From the cell containing the given text, extract its center point as [X, Y] coordinate. 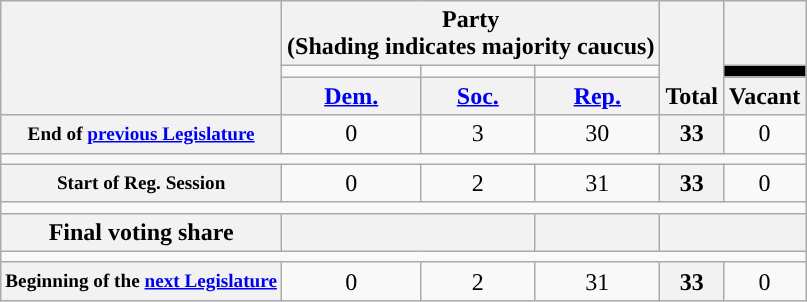
End of previous Legislature [142, 134]
Soc. [478, 96]
Beginning of the next Legislature [142, 281]
30 [598, 134]
Final voting share [142, 232]
Party (Shading indicates majority caucus) [471, 34]
Dem. [352, 96]
Rep. [598, 96]
Start of Reg. Session [142, 183]
Vacant [764, 96]
3 [478, 134]
Total [692, 58]
